Return the (x, y) coordinate for the center point of the cell that contains the specified text.  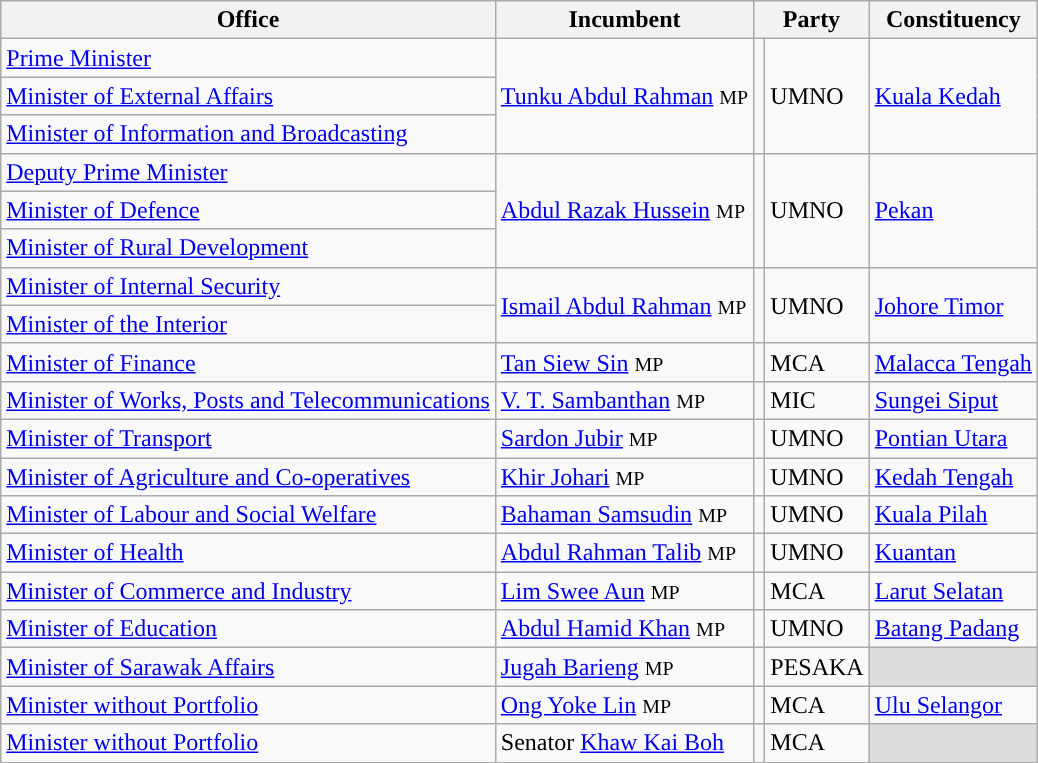
Tunku Abdul Rahman MP (624, 96)
Constituency (953, 20)
Batang Padang (953, 629)
Minister of Education (248, 629)
Office (248, 20)
Minister of Health (248, 553)
Senator Khaw Kai Boh (624, 743)
Kuantan (953, 553)
Deputy Prime Minister (248, 172)
Minister of Internal Security (248, 286)
Ulu Selangor (953, 705)
Lim Swee Aun MP (624, 591)
Abdul Razak Hussein MP (624, 210)
Minister of Works, Posts and Telecommunications (248, 400)
Sungei Siput (953, 400)
Ismail Abdul Rahman MP (624, 305)
Minister of the Interior (248, 324)
Pontian Utara (953, 438)
Khir Johari MP (624, 477)
Minister of Agriculture and Co-operatives (248, 477)
Minister of Labour and Social Welfare (248, 515)
Malacca Tengah (953, 362)
Kuala Kedah (953, 96)
Bahaman Samsudin MP (624, 515)
V. T. Sambanthan MP (624, 400)
Minister of External Affairs (248, 96)
Abdul Rahman Talib MP (624, 553)
Johore Timor (953, 305)
Ong Yoke Lin MP (624, 705)
Kedah Tengah (953, 477)
Minister of Sarawak Affairs (248, 667)
Pekan (953, 210)
PESAKA (817, 667)
Minister of Rural Development (248, 248)
Minister of Defence (248, 210)
Prime Minister (248, 58)
Kuala Pilah (953, 515)
Minister of Transport (248, 438)
Party (812, 20)
Incumbent (624, 20)
Larut Selatan (953, 591)
Minister of Commerce and Industry (248, 591)
Tan Siew Sin MP (624, 362)
Jugah Barieng MP (624, 667)
Abdul Hamid Khan MP (624, 629)
Sardon Jubir MP (624, 438)
Minister of Information and Broadcasting (248, 134)
Minister of Finance (248, 362)
MIC (817, 400)
